Extract the (X, Y) coordinate from the center of the cell holding the provided text.  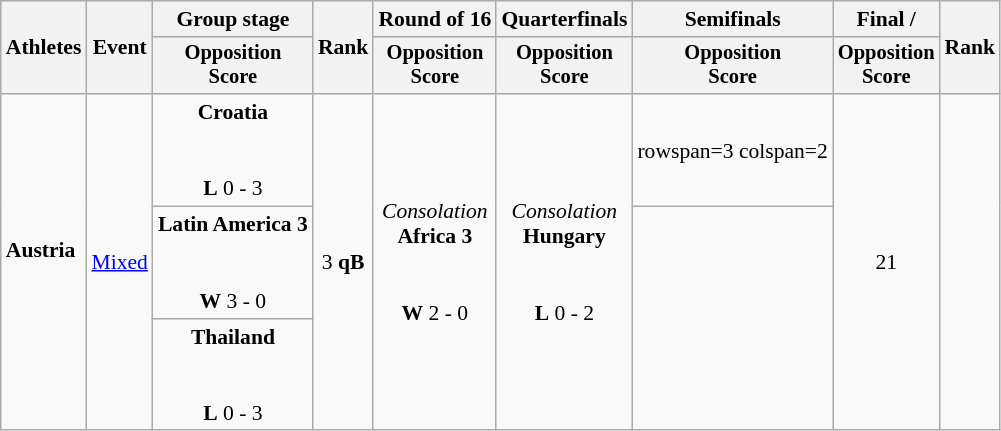
Mixed (119, 262)
21 (886, 262)
ConsolationAfrica 3W 2 - 0 (434, 262)
Athletes (44, 48)
ThailandL 0 - 3 (233, 375)
Final / (886, 19)
rowspan=3 colspan=2 (732, 150)
Group stage (233, 19)
Round of 16 (434, 19)
3 qB (344, 262)
Event (119, 48)
Quarterfinals (564, 19)
CroatiaL 0 - 3 (233, 150)
ConsolationHungaryL 0 - 2 (564, 262)
Semifinals (732, 19)
Austria (44, 262)
Latin America 3W 3 - 0 (233, 263)
